Pinpoint the cell where the given text exists, returning its (x, y) midpoint coordinate. 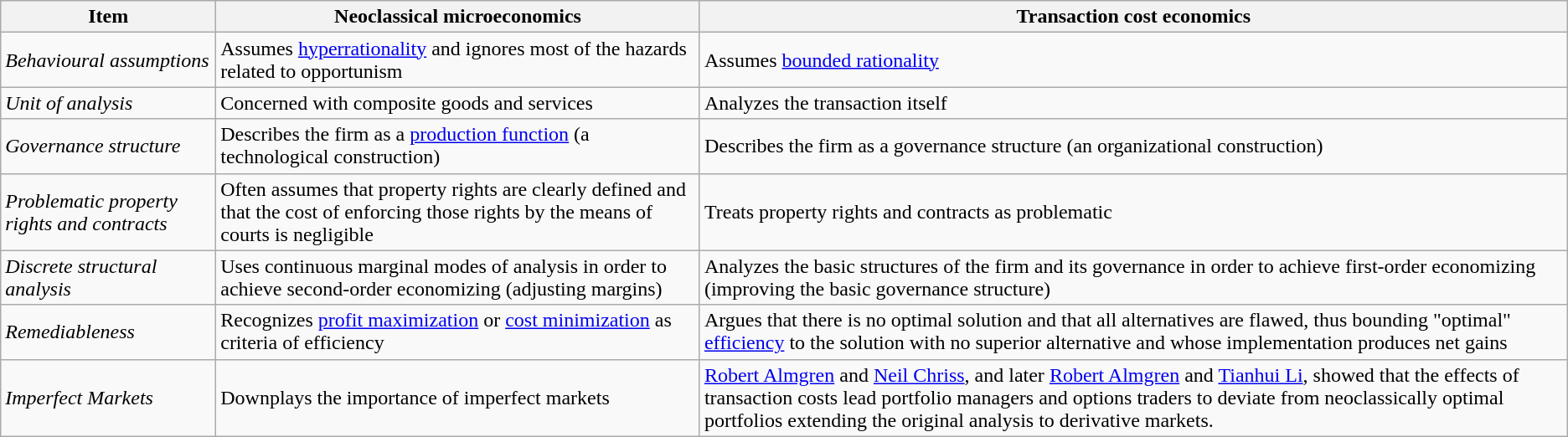
Behavioural assumptions (109, 60)
Assumes hyperrationality and ignores most of the hazards related to opportunism (458, 60)
Describes the firm as a production function (a technological construction) (458, 146)
Treats property rights and contracts as problematic (1133, 212)
Governance structure (109, 146)
Unit of analysis (109, 103)
Recognizes profit maximization or cost minimization as criteria of efficiency (458, 332)
Concerned with composite goods and services (458, 103)
Analyzes the basic structures of the firm and its governance in order to achieve first-order economizing (improving the basic governance structure) (1133, 278)
Remediableness (109, 332)
Describes the firm as a governance structure (an organizational construction) (1133, 146)
Problematic property rights and contracts (109, 212)
Assumes bounded rationality (1133, 60)
Neoclassical microeconomics (458, 17)
Downplays the importance of imperfect markets (458, 398)
Analyzes the transaction itself (1133, 103)
Imperfect Markets (109, 398)
Discrete structural analysis (109, 278)
Item (109, 17)
Transaction cost economics (1133, 17)
Uses continuous marginal modes of analysis in order to achieve second-order economizing (adjusting margins) (458, 278)
Often assumes that property rights are clearly defined and that the cost of enforcing those rights by the means of courts is negligible (458, 212)
